Identify which cell holds the provided text, then report its [x, y] central coordinate. 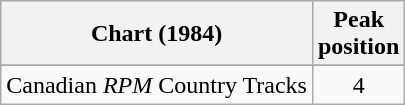
4 [358, 85]
Peakposition [358, 34]
Canadian RPM Country Tracks [157, 85]
Chart (1984) [157, 34]
